Pinpoint the cell where the given text exists, returning its [x, y] midpoint coordinate. 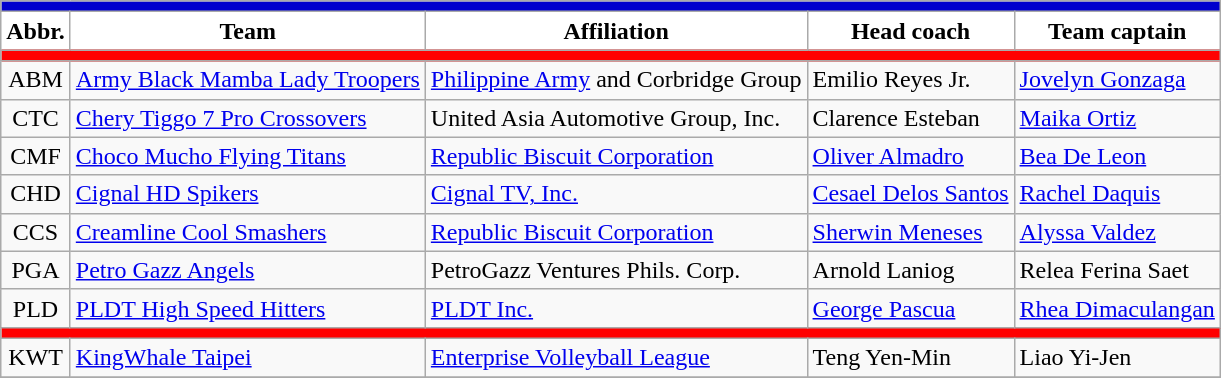
PLD [36, 308]
Clarence Esteban [910, 118]
PLDT High Speed Hitters [248, 308]
CMF [36, 156]
Rachel Daquis [1117, 194]
PLDT Inc. [616, 308]
Liao Yi-Jen [1117, 357]
Sherwin Meneses [910, 232]
Team [248, 31]
CTC [36, 118]
Relea Ferina Saet [1117, 270]
Alyssa Valdez [1117, 232]
Army Black Mamba Lady Troopers [248, 80]
Bea De Leon [1117, 156]
Affiliation [616, 31]
Cesael Delos Santos [910, 194]
Maika Ortiz [1117, 118]
KingWhale Taipei [248, 357]
Petro Gazz Angels [248, 270]
George Pascua [910, 308]
Abbr. [36, 31]
PetroGazz Ventures Phils. Corp. [616, 270]
Cignal HD Spikers [248, 194]
Enterprise Volleyball League [616, 357]
Team captain [1117, 31]
Head coach [910, 31]
Chery Tiggo 7 Pro Crossovers [248, 118]
Rhea Dimaculangan [1117, 308]
Oliver Almadro [910, 156]
CCS [36, 232]
KWT [36, 357]
Arnold Laniog [910, 270]
Philippine Army and Corbridge Group [616, 80]
United Asia Automotive Group, Inc. [616, 118]
Emilio Reyes Jr. [910, 80]
Jovelyn Gonzaga [1117, 80]
Creamline Cool Smashers [248, 232]
PGA [36, 270]
CHD [36, 194]
Cignal TV, Inc. [616, 194]
Teng Yen-Min [910, 357]
ABM [36, 80]
Choco Mucho Flying Titans [248, 156]
